Search for the cell housing the specified text and yield its (X, Y) center coordinate. 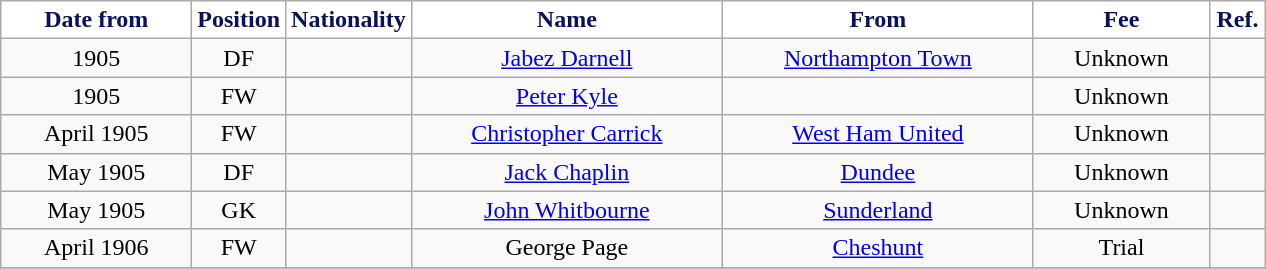
GK (239, 210)
April 1905 (96, 134)
Northampton Town (878, 58)
Trial (1121, 248)
Cheshunt (878, 248)
Dundee (878, 172)
April 1906 (96, 248)
Name (566, 20)
Peter Kyle (566, 96)
Fee (1121, 20)
Nationality (349, 20)
Sunderland (878, 210)
West Ham United (878, 134)
Jabez Darnell (566, 58)
Christopher Carrick (566, 134)
John Whitbourne (566, 210)
Jack Chaplin (566, 172)
George Page (566, 248)
Position (239, 20)
From (878, 20)
Ref. (1237, 20)
Date from (96, 20)
